Return the (X, Y) coordinate for the center point of the cell that contains the specified text.  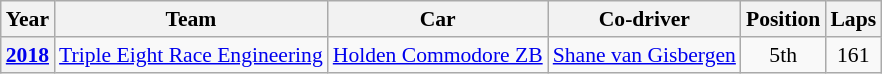
Triple Eight Race Engineering (191, 55)
Car (438, 19)
2018 (28, 55)
Holden Commodore ZB (438, 55)
Co-driver (644, 19)
Position (783, 19)
5th (783, 55)
Shane van Gisbergen (644, 55)
161 (853, 55)
Year (28, 19)
Laps (853, 19)
Team (191, 19)
